Output the [X, Y] coordinate of the center of the cell containing the given text.  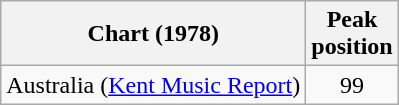
Australia (Kent Music Report) [154, 85]
99 [352, 85]
Chart (1978) [154, 34]
Peakposition [352, 34]
